Search for the cell housing the specified text and yield its [x, y] center coordinate. 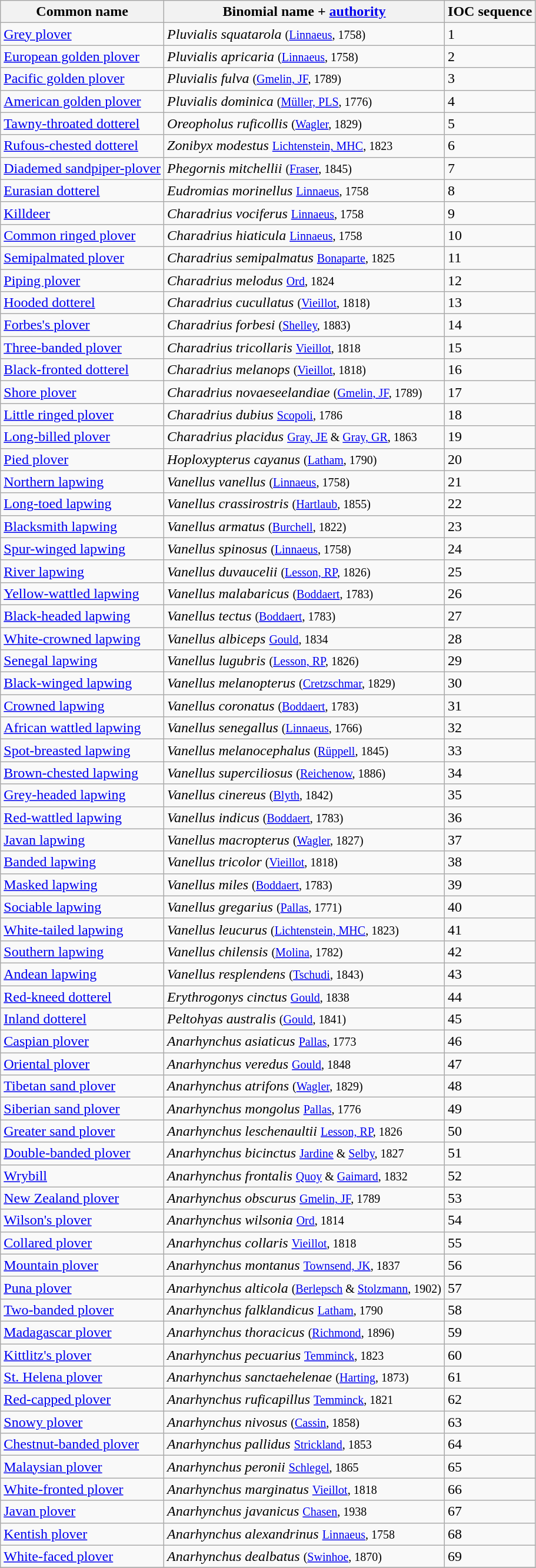
Vanellus macropterus (Wagler, 1827) [305, 840]
Malaysian plover [82, 1467]
Charadrius tricollaris Vieillot, 1818 [305, 348]
24 [490, 549]
Eudromias morinellus Linnaeus, 1758 [305, 191]
Oriental plover [82, 1064]
55 [490, 1243]
Long-toed lapwing [82, 504]
Vanellus cinereus (Blyth, 1842) [305, 795]
7 [490, 168]
New Zealand plover [82, 1198]
Vanellus spinosus (Linnaeus, 1758) [305, 549]
Vanellus resplendens (Tschudi, 1843) [305, 974]
Vanellus miles (Boddaert, 1783) [305, 885]
Eurasian dotterel [82, 191]
45 [490, 1019]
12 [490, 281]
Charadrius melanops (Vieillot, 1818) [305, 370]
Greater sand plover [82, 1131]
Black-fronted dotterel [82, 370]
27 [490, 616]
Vanellus coronatus (Boddaert, 1783) [305, 706]
Vanellus tectus (Boddaert, 1783) [305, 616]
White-faced plover [82, 1556]
Peltohyas australis (Gould, 1841) [305, 1019]
37 [490, 840]
5 [490, 124]
33 [490, 750]
Vanellus albiceps Gould, 1834 [305, 638]
Charadrius melodus Ord, 1824 [305, 281]
Kentish plover [82, 1534]
Forbes's plover [82, 325]
Anarhynchus mongolus Pallas, 1776 [305, 1109]
20 [490, 459]
41 [490, 929]
Zonibyx modestus Lichtenstein, MHC, 1823 [305, 146]
34 [490, 773]
60 [490, 1355]
Tawny-throated dotterel [82, 124]
59 [490, 1332]
Southern lapwing [82, 952]
9 [490, 213]
25 [490, 571]
Anarhynchus montanus Townsend, JK, 1837 [305, 1265]
17 [490, 392]
47 [490, 1064]
Vanellus chilensis (Molina, 1782) [305, 952]
65 [490, 1467]
39 [490, 885]
49 [490, 1109]
IOC sequence [490, 12]
Javan plover [82, 1512]
American golden plover [82, 101]
Pluvialis squatarola (Linnaeus, 1758) [305, 34]
31 [490, 706]
Charadrius semipalmatus Bonaparte, 1825 [305, 258]
Diademed sandpiper-plover [82, 168]
Vanellus vanellus (Linnaeus, 1758) [305, 482]
Piping plover [82, 281]
Anarhynchus bicinctus Jardine & Selby, 1827 [305, 1153]
Pied plover [82, 459]
Inland dotterel [82, 1019]
19 [490, 437]
European golden plover [82, 56]
Black-winged lapwing [82, 683]
Senegal lapwing [82, 661]
50 [490, 1131]
Binomial name + authority [305, 12]
Red-kneed dotterel [82, 997]
Spot-breasted lapwing [82, 750]
Anarhynchus marginatus Vieillot, 1818 [305, 1489]
Anarhynchus dealbatus (Swinhoe, 1870) [305, 1556]
Charadrius novaeseelandiae (Gmelin, JF, 1789) [305, 392]
Charadrius vociferus Linnaeus, 1758 [305, 213]
Caspian plover [82, 1042]
Charadrius hiaticula Linnaeus, 1758 [305, 235]
Vanellus malabaricus (Boddaert, 1783) [305, 593]
Kittlitz's plover [82, 1355]
Phegornis mitchellii (Fraser, 1845) [305, 168]
Vanellus melanopterus (Cretzschmar, 1829) [305, 683]
Anarhynchus nivosus (Cassin, 1858) [305, 1422]
1 [490, 34]
Andean lapwing [82, 974]
Puna plover [82, 1287]
White-tailed lapwing [82, 929]
Vanellus gregarius (Pallas, 1771) [305, 907]
Anarhynchus alexandrinus Linnaeus, 1758 [305, 1534]
54 [490, 1220]
Anarhynchus pallidus Strickland, 1853 [305, 1444]
2 [490, 56]
Vanellus senegallus (Linnaeus, 1766) [305, 728]
Vanellus duvaucelii (Lesson, RP, 1826) [305, 571]
Anarhynchus javanicus Chasen, 1938 [305, 1512]
42 [490, 952]
Chestnut-banded plover [82, 1444]
Charadrius cucullatus (Vieillot, 1818) [305, 303]
Anarhynchus ruficapillus Temminck, 1821 [305, 1400]
11 [490, 258]
Javan lapwing [82, 840]
African wattled lapwing [82, 728]
Vanellus leucurus (Lichtenstein, MHC, 1823) [305, 929]
44 [490, 997]
43 [490, 974]
29 [490, 661]
63 [490, 1422]
69 [490, 1556]
15 [490, 348]
Anarhynchus wilsonia Ord, 1814 [305, 1220]
30 [490, 683]
Charadrius forbesi (Shelley, 1883) [305, 325]
8 [490, 191]
Snowy plover [82, 1422]
53 [490, 1198]
3 [490, 79]
56 [490, 1265]
6 [490, 146]
Anarhynchus veredus Gould, 1848 [305, 1064]
Common name [82, 12]
28 [490, 638]
66 [490, 1489]
Oreopholus ruficollis (Wagler, 1829) [305, 124]
Shore plover [82, 392]
River lapwing [82, 571]
Anarhynchus falklandicus Latham, 1790 [305, 1310]
13 [490, 303]
Blacksmith lapwing [82, 526]
32 [490, 728]
18 [490, 415]
57 [490, 1287]
Brown-chested lapwing [82, 773]
Anarhynchus obscurus Gmelin, JF, 1789 [305, 1198]
Anarhynchus atrifons (Wagler, 1829) [305, 1086]
Vanellus crassirostris (Hartlaub, 1855) [305, 504]
Grey-headed lapwing [82, 795]
Yellow-wattled lapwing [82, 593]
68 [490, 1534]
Pluvialis dominica (Müller, PLS, 1776) [305, 101]
Pluvialis apricaria (Linnaeus, 1758) [305, 56]
Tibetan sand plover [82, 1086]
Spur-winged lapwing [82, 549]
36 [490, 818]
14 [490, 325]
Hooded dotterel [82, 303]
Anarhynchus pecuarius Temminck, 1823 [305, 1355]
Sociable lapwing [82, 907]
Crowned lapwing [82, 706]
Anarhynchus collaris Vieillot, 1818 [305, 1243]
35 [490, 795]
Two-banded plover [82, 1310]
26 [490, 593]
38 [490, 862]
40 [490, 907]
52 [490, 1176]
62 [490, 1400]
Anarhynchus sanctaehelenae (Harting, 1873) [305, 1377]
21 [490, 482]
Anarhynchus asiaticus Pallas, 1773 [305, 1042]
Black-headed lapwing [82, 616]
Northern lapwing [82, 482]
Mountain plover [82, 1265]
Wrybill [82, 1176]
Banded lapwing [82, 862]
23 [490, 526]
Double-banded plover [82, 1153]
Wilson's plover [82, 1220]
Anarhynchus leschenaultii Lesson, RP, 1826 [305, 1131]
16 [490, 370]
Killdeer [82, 213]
Charadrius dubius Scopoli, 1786 [305, 415]
22 [490, 504]
White-fronted plover [82, 1489]
St. Helena plover [82, 1377]
Three-banded plover [82, 348]
51 [490, 1153]
48 [490, 1086]
Vanellus armatus (Burchell, 1822) [305, 526]
64 [490, 1444]
Siberian sand plover [82, 1109]
Vanellus melanocephalus (Rüppell, 1845) [305, 750]
58 [490, 1310]
Charadrius placidus Gray, JE & Gray, GR, 1863 [305, 437]
Semipalmated plover [82, 258]
Anarhynchus thoracicus (Richmond, 1896) [305, 1332]
10 [490, 235]
Rufous-chested dotterel [82, 146]
Anarhynchus peronii Schlegel, 1865 [305, 1467]
Vanellus tricolor (Vieillot, 1818) [305, 862]
Red-capped plover [82, 1400]
Masked lapwing [82, 885]
67 [490, 1512]
Vanellus lugubris (Lesson, RP, 1826) [305, 661]
61 [490, 1377]
4 [490, 101]
Common ringed plover [82, 235]
Madagascar plover [82, 1332]
Long-billed plover [82, 437]
Grey plover [82, 34]
Anarhynchus alticola (Berlepsch & Stolzmann, 1902) [305, 1287]
46 [490, 1042]
Collared plover [82, 1243]
Red-wattled lapwing [82, 818]
Pluvialis fulva (Gmelin, JF, 1789) [305, 79]
Hoploxypterus cayanus (Latham, 1790) [305, 459]
Vanellus superciliosus (Reichenow, 1886) [305, 773]
Erythrogonys cinctus Gould, 1838 [305, 997]
Pacific golden plover [82, 79]
Anarhynchus frontalis Quoy & Gaimard, 1832 [305, 1176]
White-crowned lapwing [82, 638]
Little ringed plover [82, 415]
Vanellus indicus (Boddaert, 1783) [305, 818]
